From the cell containing the given text, extract its center point as [x, y] coordinate. 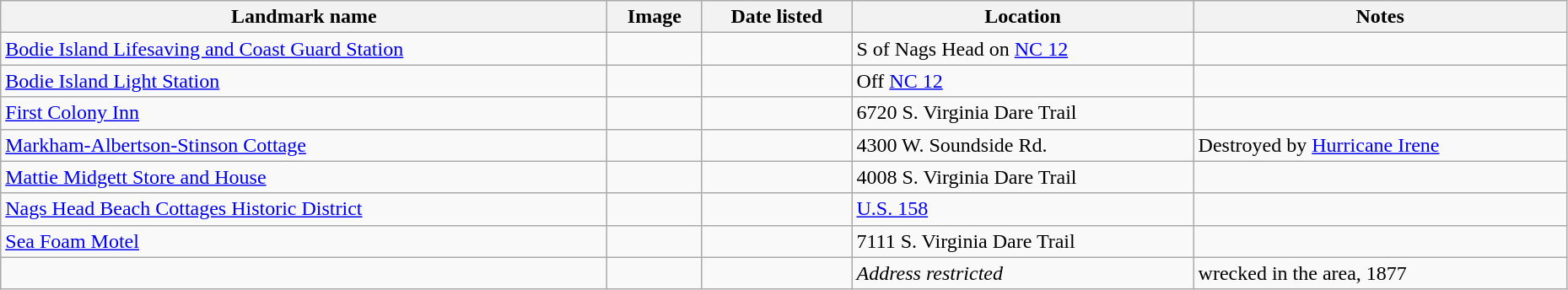
wrecked in the area, 1877 [1380, 273]
S of Nags Head on NC 12 [1022, 49]
Notes [1380, 17]
Sea Foam Motel [304, 241]
Date listed [777, 17]
Bodie Island Lifesaving and Coast Guard Station [304, 49]
Location [1022, 17]
Landmark name [304, 17]
7111 S. Virginia Dare Trail [1022, 241]
Off NC 12 [1022, 81]
Destroyed by Hurricane Irene [1380, 145]
U.S. 158 [1022, 209]
Image [655, 17]
6720 S. Virginia Dare Trail [1022, 113]
4300 W. Soundside Rd. [1022, 145]
Address restricted [1022, 273]
Markham-Albertson-Stinson Cottage [304, 145]
Nags Head Beach Cottages Historic District [304, 209]
4008 S. Virginia Dare Trail [1022, 177]
Bodie Island Light Station [304, 81]
First Colony Inn [304, 113]
Mattie Midgett Store and House [304, 177]
